Identify which cell holds the provided text, then report its [X, Y] central coordinate. 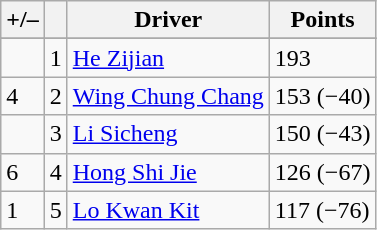
Lo Kwan Kit [168, 210]
Driver [168, 20]
Li Sicheng [168, 134]
Wing Chung Chang [168, 96]
Hong Shi Jie [168, 172]
193 [322, 58]
+/– [22, 20]
6 [22, 172]
126 (−67) [322, 172]
5 [56, 210]
Points [322, 20]
3 [56, 134]
150 (−43) [322, 134]
153 (−40) [322, 96]
117 (−76) [322, 210]
2 [56, 96]
He Zijian [168, 58]
